Scan for the cell matching the given text and deliver its [X, Y] coordinate at center. 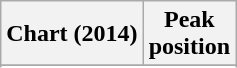
Peak position [189, 34]
Chart (2014) [72, 34]
